For the text-containing cell, return its midpoint in (x, y) coordinate format. 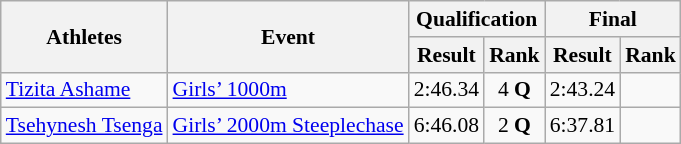
Event (288, 36)
4 Q (514, 90)
6:37.81 (582, 126)
2 Q (514, 126)
Tizita Ashame (84, 90)
Girls’ 2000m Steeplechase (288, 126)
6:46.08 (446, 126)
Qualification (477, 19)
Tsehynesh Tsenga (84, 126)
Final (613, 19)
2:46.34 (446, 90)
Athletes (84, 36)
2:43.24 (582, 90)
Girls’ 1000m (288, 90)
